Return the (X, Y) coordinate for the center point of the cell that contains the specified text.  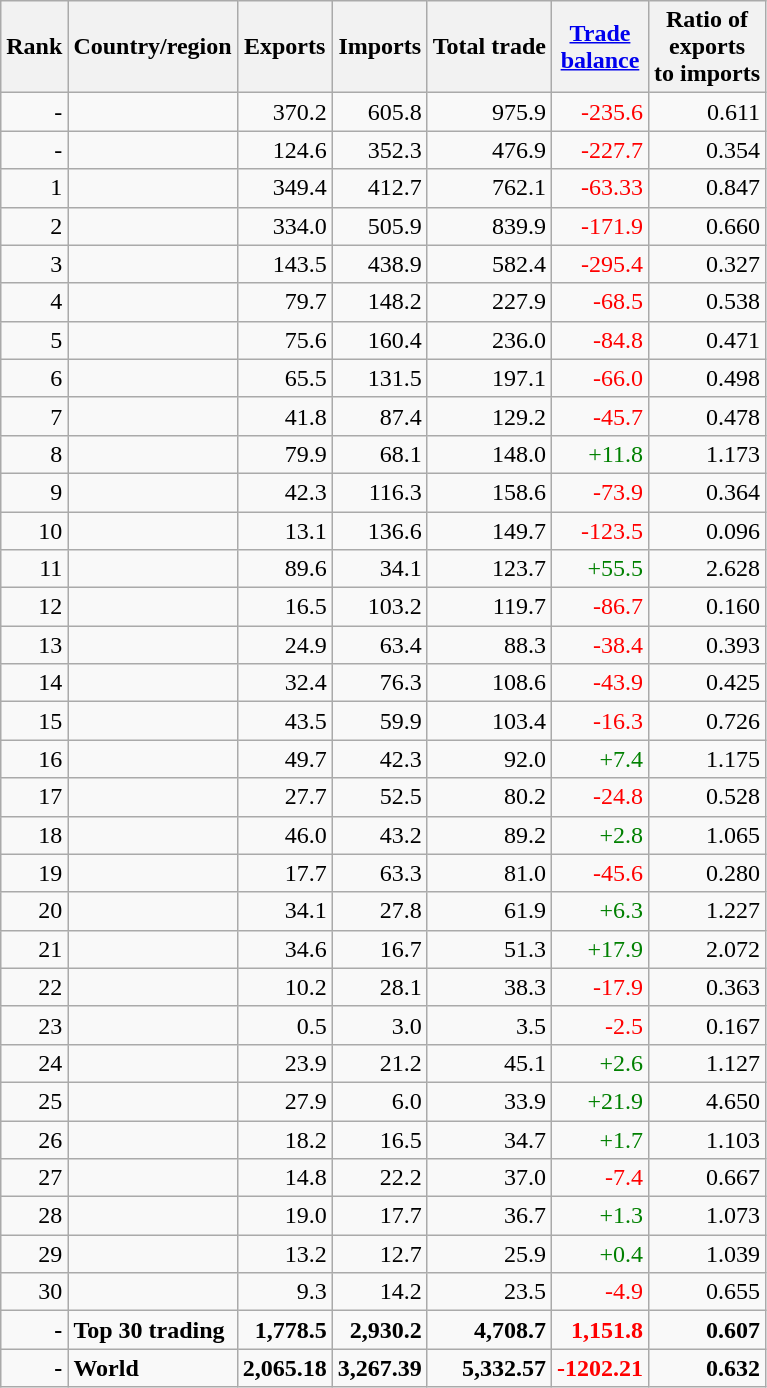
-63.33 (600, 188)
103.4 (489, 721)
43.5 (284, 721)
15 (34, 721)
131.5 (380, 378)
+11.8 (600, 454)
1.065 (706, 835)
-45.7 (600, 416)
-43.9 (600, 683)
762.1 (489, 188)
12.7 (380, 1254)
108.6 (489, 683)
14.8 (284, 1178)
149.7 (489, 531)
25.9 (489, 1254)
103.2 (380, 607)
0.096 (706, 531)
Country/region (152, 47)
+2.6 (600, 1063)
148.0 (489, 454)
6 (34, 378)
605.8 (380, 112)
10.2 (284, 987)
4 (34, 302)
3 (34, 264)
63.4 (380, 645)
+2.8 (600, 835)
1.173 (706, 454)
129.2 (489, 416)
+0.4 (600, 1254)
80.2 (489, 797)
21.2 (380, 1063)
438.9 (380, 264)
13.1 (284, 531)
45.1 (489, 1063)
34.6 (284, 949)
2,930.2 (380, 1330)
0.5 (284, 1025)
2.072 (706, 949)
-17.9 (600, 987)
23 (34, 1025)
1.227 (706, 911)
116.3 (380, 492)
2 (34, 226)
-84.8 (600, 340)
+55.5 (600, 569)
124.6 (284, 150)
-1202.21 (600, 1368)
79.7 (284, 302)
+17.9 (600, 949)
143.5 (284, 264)
11 (34, 569)
+1.7 (600, 1139)
76.3 (380, 683)
370.2 (284, 112)
148.2 (380, 302)
-68.5 (600, 302)
10 (34, 531)
0.393 (706, 645)
0.425 (706, 683)
-7.4 (600, 1178)
22 (34, 987)
0.471 (706, 340)
-86.7 (600, 607)
Total trade (489, 47)
1.175 (706, 759)
160.4 (380, 340)
2,065.18 (284, 1368)
158.6 (489, 492)
+6.3 (600, 911)
119.7 (489, 607)
+21.9 (600, 1101)
0.498 (706, 378)
75.6 (284, 340)
27.8 (380, 911)
46.0 (284, 835)
0.667 (706, 1178)
14.2 (380, 1292)
+1.3 (600, 1216)
22.2 (380, 1178)
975.9 (489, 112)
352.3 (380, 150)
87.4 (380, 416)
3,267.39 (380, 1368)
18 (34, 835)
25 (34, 1101)
43.2 (380, 835)
3.5 (489, 1025)
26 (34, 1139)
0.607 (706, 1330)
27.7 (284, 797)
839.9 (489, 226)
23.9 (284, 1063)
412.7 (380, 188)
1,778.5 (284, 1330)
-38.4 (600, 645)
24.9 (284, 645)
1.127 (706, 1063)
-171.9 (600, 226)
2.628 (706, 569)
Tradebalance (600, 47)
0.847 (706, 188)
-123.5 (600, 531)
Exports (284, 47)
0.655 (706, 1292)
136.6 (380, 531)
0.660 (706, 226)
89.6 (284, 569)
27 (34, 1178)
63.3 (380, 873)
Ratio ofexportsto imports (706, 47)
Top 30 trading (152, 1330)
5 (34, 340)
Imports (380, 47)
36.7 (489, 1216)
61.9 (489, 911)
21 (34, 949)
9.3 (284, 1292)
-2.5 (600, 1025)
18.2 (284, 1139)
12 (34, 607)
0.611 (706, 112)
27.9 (284, 1101)
3.0 (380, 1025)
30 (34, 1292)
476.9 (489, 150)
68.1 (380, 454)
41.8 (284, 416)
582.4 (489, 264)
1.073 (706, 1216)
0.363 (706, 987)
+7.4 (600, 759)
0.632 (706, 1368)
79.9 (284, 454)
0.528 (706, 797)
197.1 (489, 378)
34.7 (489, 1139)
29 (34, 1254)
1.039 (706, 1254)
52.5 (380, 797)
1,151.8 (600, 1330)
7 (34, 416)
349.4 (284, 188)
9 (34, 492)
14 (34, 683)
0.478 (706, 416)
0.167 (706, 1025)
334.0 (284, 226)
17 (34, 797)
236.0 (489, 340)
13 (34, 645)
89.2 (489, 835)
13.2 (284, 1254)
-45.6 (600, 873)
5,332.57 (489, 1368)
0.327 (706, 264)
65.5 (284, 378)
59.9 (380, 721)
28 (34, 1216)
88.3 (489, 645)
0.160 (706, 607)
32.4 (284, 683)
92.0 (489, 759)
4,708.7 (489, 1330)
20 (34, 911)
24 (34, 1063)
0.538 (706, 302)
World (152, 1368)
16.7 (380, 949)
-73.9 (600, 492)
81.0 (489, 873)
0.280 (706, 873)
-4.9 (600, 1292)
6.0 (380, 1101)
23.5 (489, 1292)
0.364 (706, 492)
19.0 (284, 1216)
0.726 (706, 721)
51.3 (489, 949)
16 (34, 759)
8 (34, 454)
-227.7 (600, 150)
227.9 (489, 302)
0.354 (706, 150)
49.7 (284, 759)
1 (34, 188)
-235.6 (600, 112)
1.103 (706, 1139)
-295.4 (600, 264)
19 (34, 873)
-24.8 (600, 797)
28.1 (380, 987)
33.9 (489, 1101)
505.9 (380, 226)
Rank (34, 47)
38.3 (489, 987)
-16.3 (600, 721)
4.650 (706, 1101)
37.0 (489, 1178)
-66.0 (600, 378)
123.7 (489, 569)
